Identify which cell holds the provided text, then report its (X, Y) central coordinate. 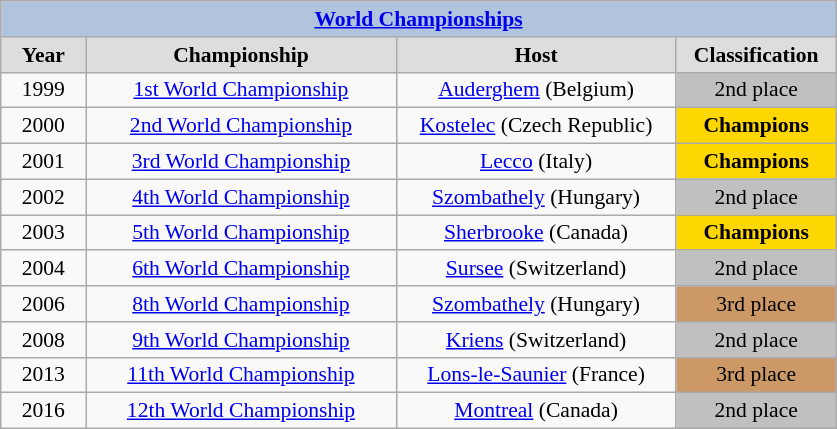
Montreal (Canada) (536, 411)
6th World Championship (241, 269)
2016 (44, 411)
Kostelec (Czech Republic) (536, 126)
Championship (241, 55)
2000 (44, 126)
2004 (44, 269)
2001 (44, 162)
Year (44, 55)
9th World Championship (241, 340)
World Championships (419, 19)
11th World Championship (241, 375)
Host (536, 55)
2003 (44, 233)
Kriens (Switzerland) (536, 340)
2008 (44, 340)
4th World Championship (241, 197)
2006 (44, 304)
3rd World Championship (241, 162)
12th World Championship (241, 411)
1999 (44, 90)
Auderghem (Belgium) (536, 90)
8th World Championship (241, 304)
2002 (44, 197)
2013 (44, 375)
Sherbrooke (Canada) (536, 233)
Sursee (Switzerland) (536, 269)
1st World Championship (241, 90)
Lecco (Italy) (536, 162)
5th World Championship (241, 233)
Lons-le-Saunier (France) (536, 375)
Classification (756, 55)
2nd World Championship (241, 126)
